Output the [X, Y] coordinate of the center of the cell containing the given text.  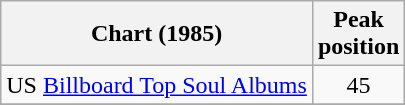
45 [358, 85]
Chart (1985) [157, 34]
Peakposition [358, 34]
US Billboard Top Soul Albums [157, 85]
